Determine the [x, y] coordinate at the center of the cell enclosing the given text.  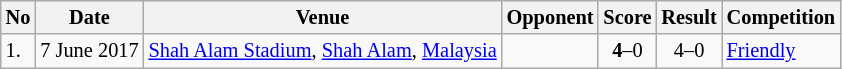
1. [18, 51]
Result [688, 17]
7 June 2017 [89, 51]
Friendly [781, 51]
Opponent [550, 17]
Score [627, 17]
Date [89, 17]
Venue [323, 17]
No [18, 17]
Shah Alam Stadium, Shah Alam, Malaysia [323, 51]
Competition [781, 17]
